Search for the cell housing the specified text and yield its (x, y) center coordinate. 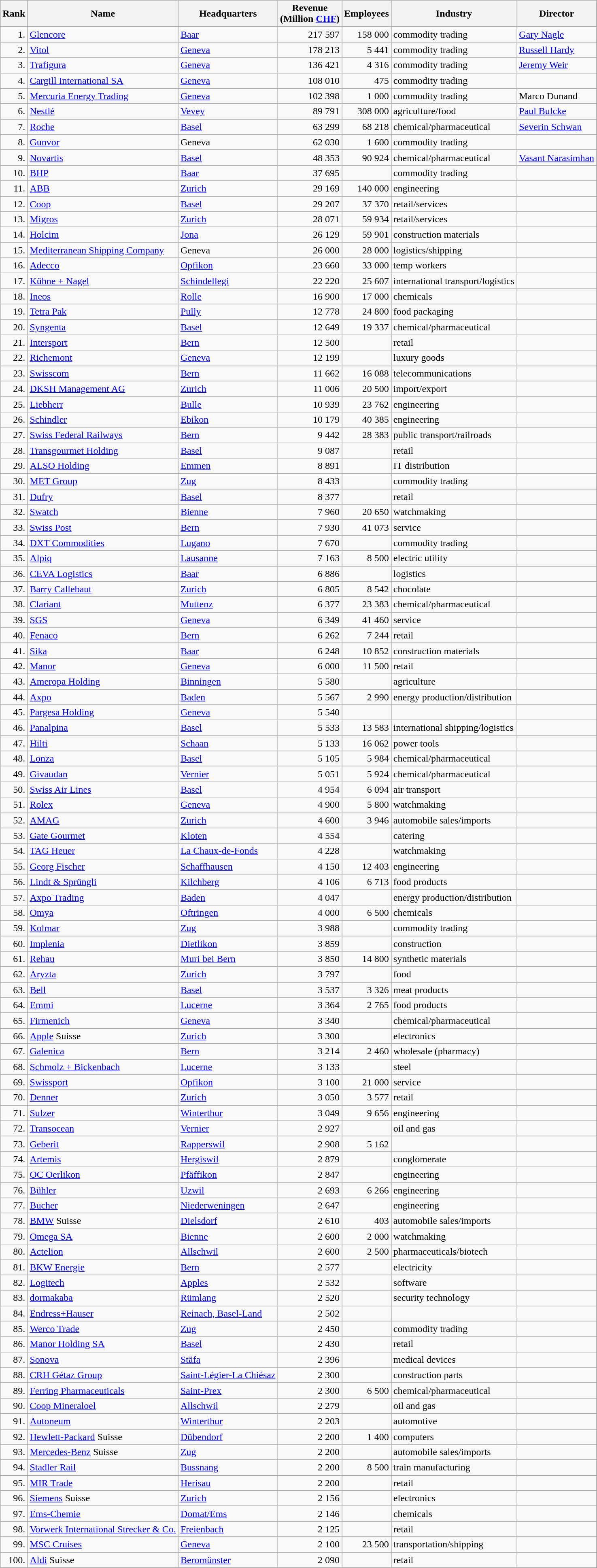
90 924 (367, 157)
2 100 (310, 1545)
synthetic materials (454, 959)
70. (14, 1098)
Headquarters (228, 14)
4 150 (310, 866)
93. (14, 1452)
Gunvor (103, 142)
60. (14, 944)
4 228 (310, 851)
4 316 (367, 65)
79. (14, 1236)
91. (14, 1421)
11 006 (310, 389)
2 000 (367, 1236)
23. (14, 373)
Roche (103, 127)
23 500 (367, 1545)
BHP (103, 173)
Swisscom (103, 373)
Denner (103, 1098)
Givaudan (103, 774)
construction (454, 944)
6 094 (367, 789)
IT distribution (454, 466)
40 385 (367, 419)
3 850 (310, 959)
86. (14, 1344)
Herisau (228, 1483)
217 597 (310, 34)
6 349 (310, 620)
36. (14, 574)
security technology (454, 1298)
5 533 (310, 728)
16 062 (367, 743)
Cargill International SA (103, 81)
46. (14, 728)
5 133 (310, 743)
Pfäffikon (228, 1174)
95. (14, 1483)
3 300 (310, 1036)
Rehau (103, 959)
3 988 (310, 928)
41 073 (367, 528)
Aryzta (103, 974)
2 879 (310, 1159)
3 049 (310, 1113)
4 954 (310, 789)
24 800 (367, 312)
Ebikon (228, 419)
19. (14, 312)
Ferring Pharmaceuticals (103, 1390)
3 364 (310, 1005)
Vitol (103, 50)
31. (14, 497)
Vorwerk International Strecker & Co. (103, 1529)
7 960 (310, 512)
Barry Callebaut (103, 589)
42. (14, 666)
3 859 (310, 944)
6 000 (310, 666)
41. (14, 651)
10 852 (367, 651)
Autoneum (103, 1421)
11 662 (310, 373)
9. (14, 157)
83. (14, 1298)
29 169 (310, 188)
23 660 (310, 266)
Ineos (103, 296)
53. (14, 836)
Vevey (228, 111)
98. (14, 1529)
Omega SA (103, 1236)
29. (14, 466)
Clariant (103, 604)
77. (14, 1206)
7 244 (367, 635)
Hewlett-Packard Suisse (103, 1437)
88. (14, 1375)
37 695 (310, 173)
62. (14, 974)
12. (14, 204)
63. (14, 990)
89. (14, 1390)
Apple Suisse (103, 1036)
24. (14, 389)
SGS (103, 620)
Panalpina (103, 728)
64. (14, 1005)
10. (14, 173)
Gate Gourmet (103, 836)
6 266 (367, 1190)
Beromünster (228, 1560)
Schindellegi (228, 281)
16. (14, 266)
178 213 (310, 50)
78. (14, 1221)
2 532 (310, 1283)
3 946 (367, 820)
2 520 (310, 1298)
66. (14, 1036)
Paul Bulcke (557, 111)
Dufry (103, 497)
Ems-Chemie (103, 1514)
6 262 (310, 635)
Mercedes-Benz Suisse (103, 1452)
Pully (228, 312)
ABB (103, 188)
TAG Heuer (103, 851)
3 577 (367, 1098)
26 000 (310, 250)
2 847 (310, 1174)
Coop (103, 204)
34. (14, 543)
2 990 (367, 697)
BMW Suisse (103, 1221)
Marco Dunand (557, 96)
7. (14, 127)
7 930 (310, 528)
Jona (228, 235)
5 800 (367, 805)
9 656 (367, 1113)
Richemont (103, 358)
12 778 (310, 312)
Reinach, Basel-Land (228, 1313)
403 (367, 1221)
wholesale (pharmacy) (454, 1051)
90. (14, 1406)
Vasant Narasimhan (557, 157)
21 000 (367, 1082)
5 567 (310, 697)
Mercuria Energy Trading (103, 96)
47. (14, 743)
108 010 (310, 81)
43. (14, 681)
28 000 (367, 250)
37. (14, 589)
conglomerate (454, 1159)
Transocean (103, 1128)
1. (14, 34)
23 762 (367, 404)
Saint-Légier-La Chiésaz (228, 1375)
Rank (14, 14)
16 088 (367, 373)
DKSH Management AG (103, 389)
import/export (454, 389)
3 797 (310, 974)
475 (367, 81)
international transport/logistics (454, 281)
16 900 (310, 296)
12 403 (367, 866)
7 163 (310, 558)
Pargesa Holding (103, 713)
Saint-Prex (228, 1390)
37 370 (367, 204)
12 500 (310, 343)
Domat/Ems (228, 1514)
5 105 (310, 759)
3. (14, 65)
CRH Gétaz Group (103, 1375)
Bulle (228, 404)
2 396 (310, 1360)
33. (14, 528)
13 583 (367, 728)
Fenaco (103, 635)
Rolle (228, 296)
Coop Mineraloel (103, 1406)
Bucher (103, 1206)
Freienbach (228, 1529)
Uzwil (228, 1190)
Migros (103, 219)
Apples (228, 1283)
26. (14, 419)
Transgourmet Holding (103, 451)
63 299 (310, 127)
65. (14, 1021)
80. (14, 1252)
Swiss Post (103, 528)
Schaffhausen (228, 866)
agriculture/food (454, 111)
computers (454, 1437)
Axpo (103, 697)
Rolex (103, 805)
19 337 (367, 327)
electric utility (454, 558)
Dietlikon (228, 944)
136 421 (310, 65)
69. (14, 1082)
5 580 (310, 681)
MIR Trade (103, 1483)
21. (14, 343)
Jeremy Weir (557, 65)
18. (14, 296)
4 554 (310, 836)
48 353 (310, 157)
ALSO Holding (103, 466)
41 460 (367, 620)
68. (14, 1067)
59 901 (367, 235)
AMAG (103, 820)
Muri bei Bern (228, 959)
2. (14, 50)
transportation/shipping (454, 1545)
Niederweningen (228, 1206)
Syngenta (103, 327)
2 450 (310, 1329)
12 649 (310, 327)
28. (14, 451)
Galenica (103, 1051)
2 502 (310, 1313)
17. (14, 281)
4 900 (310, 805)
train manufacturing (454, 1468)
Lindt & Sprüngli (103, 882)
27. (14, 435)
dormakaba (103, 1298)
2 279 (310, 1406)
Sika (103, 651)
logistics (454, 574)
Lausanne (228, 558)
Rapperswil (228, 1144)
Novartis (103, 157)
20 500 (367, 389)
Severin Schwan (557, 127)
94. (14, 1468)
97. (14, 1514)
telecommunications (454, 373)
5 441 (367, 50)
12 199 (310, 358)
electricity (454, 1267)
59. (14, 928)
8 891 (310, 466)
140 000 (367, 188)
Lonza (103, 759)
96. (14, 1498)
54. (14, 851)
Werco Trade (103, 1329)
38. (14, 604)
73. (14, 1144)
2 203 (310, 1421)
Schaan (228, 743)
Omya (103, 913)
Geberit (103, 1144)
4 600 (310, 820)
Russell Hardy (557, 50)
75. (14, 1174)
construction parts (454, 1375)
84. (14, 1313)
25 607 (367, 281)
Hilti (103, 743)
7 670 (310, 543)
Firmenich (103, 1021)
52. (14, 820)
4. (14, 81)
3 326 (367, 990)
Schindler (103, 419)
100. (14, 1560)
26 129 (310, 235)
OC Oerlikon (103, 1174)
9 087 (310, 451)
2 125 (310, 1529)
Swissport (103, 1082)
82. (14, 1283)
45. (14, 713)
Stadler Rail (103, 1468)
La Chaux-de-Fonds (228, 851)
14. (14, 235)
3 214 (310, 1051)
62 030 (310, 142)
2 156 (310, 1498)
89 791 (310, 111)
Tetra Pak (103, 312)
Sonova (103, 1360)
3 537 (310, 990)
2 430 (310, 1344)
Intersport (103, 343)
28 071 (310, 219)
29 207 (310, 204)
61. (14, 959)
Alpiq (103, 558)
5 924 (367, 774)
Georg Fischer (103, 866)
8 377 (310, 497)
temp workers (454, 266)
56. (14, 882)
agriculture (454, 681)
40. (14, 635)
air transport (454, 789)
Hergiswil (228, 1159)
Swatch (103, 512)
6. (14, 111)
Mediterranean Shipping Company (103, 250)
Implenia (103, 944)
25. (14, 404)
Kilchberg (228, 882)
2 908 (310, 1144)
33 000 (367, 266)
5 984 (367, 759)
Gary Nagle (557, 34)
20. (14, 327)
pharmaceuticals/biotech (454, 1252)
Kolmar (103, 928)
3 133 (310, 1067)
28 383 (367, 435)
23 383 (367, 604)
Emmen (228, 466)
6 886 (310, 574)
67. (14, 1051)
48. (14, 759)
2 090 (310, 1560)
BKW Energie (103, 1267)
39. (14, 620)
automotive (454, 1421)
20 650 (367, 512)
158 000 (367, 34)
15. (14, 250)
Holcim (103, 235)
Director (557, 14)
MSC Cruises (103, 1545)
Logitech (103, 1283)
DXT Commodities (103, 543)
6 713 (367, 882)
Liebherr (103, 404)
5 162 (367, 1144)
85. (14, 1329)
Actelion (103, 1252)
2 146 (310, 1514)
49. (14, 774)
92. (14, 1437)
14 800 (367, 959)
Axpo Trading (103, 897)
10 179 (310, 419)
2 500 (367, 1252)
74. (14, 1159)
59 934 (367, 219)
10 939 (310, 404)
Artemis (103, 1159)
Kloten (228, 836)
Kühne + Nagel (103, 281)
5 051 (310, 774)
11 500 (367, 666)
87. (14, 1360)
Adecco (103, 266)
5. (14, 96)
3 340 (310, 1021)
power tools (454, 743)
22. (14, 358)
Name (103, 14)
32. (14, 512)
Swiss Air Lines (103, 789)
71. (14, 1113)
MET Group (103, 481)
8 433 (310, 481)
6 805 (310, 589)
72. (14, 1128)
3 050 (310, 1098)
Aldi Suisse (103, 1560)
Oftringen (228, 913)
2 765 (367, 1005)
2 577 (310, 1267)
Trafigura (103, 65)
international shipping/logistics (454, 728)
55. (14, 866)
76. (14, 1190)
51. (14, 805)
1 400 (367, 1437)
Stäfa (228, 1360)
Employees (367, 14)
Industry (454, 14)
steel (454, 1067)
Ameropa Holding (103, 681)
Nestlé (103, 111)
2 927 (310, 1128)
308 000 (367, 111)
food (454, 974)
4 047 (310, 897)
public transport/railroads (454, 435)
17 000 (367, 296)
Muttenz (228, 604)
2 693 (310, 1190)
Revenue(Million CHF) (310, 14)
software (454, 1283)
3 100 (310, 1082)
8. (14, 142)
Schmolz + Bickenbach (103, 1067)
58. (14, 913)
CEVA Logistics (103, 574)
22 220 (310, 281)
Glencore (103, 34)
luxury goods (454, 358)
Bussnang (228, 1468)
6 377 (310, 604)
13. (14, 219)
2 647 (310, 1206)
medical devices (454, 1360)
11. (14, 188)
Manor Holding SA (103, 1344)
2 610 (310, 1221)
meat products (454, 990)
Binningen (228, 681)
2 460 (367, 1051)
Endress+Hauser (103, 1313)
8 542 (367, 589)
Emmi (103, 1005)
50. (14, 789)
Lugano (228, 543)
30. (14, 481)
99. (14, 1545)
Rümlang (228, 1298)
81. (14, 1267)
Manor (103, 666)
44. (14, 697)
Bell (103, 990)
catering (454, 836)
Siemens Suisse (103, 1498)
35. (14, 558)
5 540 (310, 713)
57. (14, 897)
9 442 (310, 435)
chocolate (454, 589)
food packaging (454, 312)
1 600 (367, 142)
Dübendorf (228, 1437)
1 000 (367, 96)
68 218 (367, 127)
Bühler (103, 1190)
4 000 (310, 913)
102 398 (310, 96)
4 106 (310, 882)
logistics/shipping (454, 250)
6 248 (310, 651)
Sulzer (103, 1113)
Swiss Federal Railways (103, 435)
Dielsdorf (228, 1221)
